Output the (x, y) coordinate of the center of the cell containing the given text.  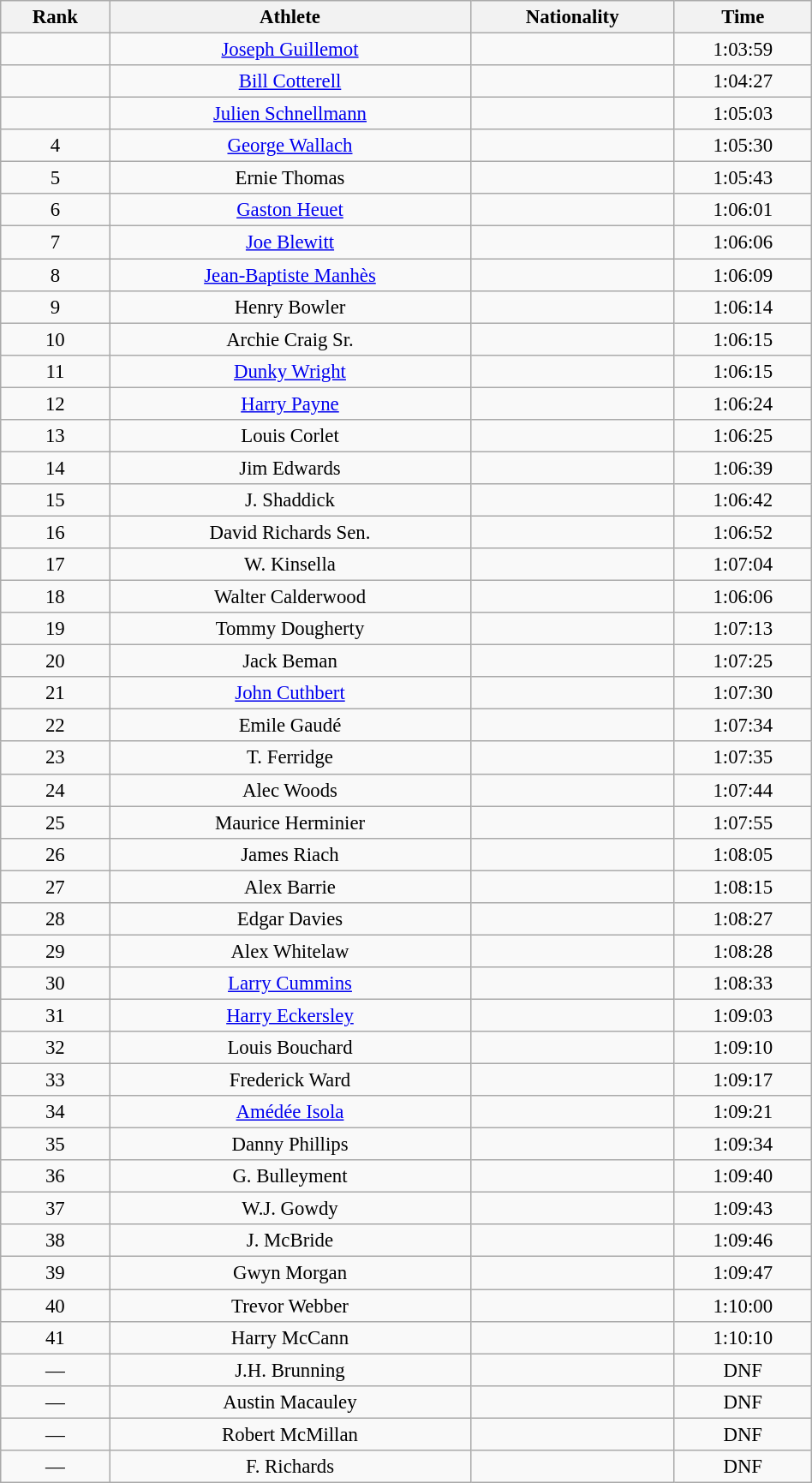
21 (55, 693)
19 (55, 629)
10 (55, 339)
Maurice Herminier (290, 822)
31 (55, 1015)
41 (55, 1337)
W.J. Gowdy (290, 1209)
W. Kinsella (290, 565)
George Wallach (290, 146)
Athlete (290, 17)
Jack Beman (290, 661)
24 (55, 790)
34 (55, 1112)
Danny Phillips (290, 1145)
Robert McMillan (290, 1434)
1:03:59 (743, 50)
Nationality (572, 17)
F. Richards (290, 1467)
17 (55, 565)
Edgar Davies (290, 919)
Gaston Heuet (290, 210)
38 (55, 1241)
15 (55, 500)
J.H. Brunning (290, 1370)
Harry Payne (290, 404)
T. Ferridge (290, 758)
John Cuthbert (290, 693)
1:08:33 (743, 984)
1:09:03 (743, 1015)
22 (55, 726)
36 (55, 1176)
Alex Barrie (290, 887)
David Richards Sen. (290, 532)
J. McBride (290, 1241)
Gwyn Morgan (290, 1273)
29 (55, 951)
28 (55, 919)
1:07:55 (743, 822)
5 (55, 178)
20 (55, 661)
1:06:09 (743, 275)
Louis Bouchard (290, 1048)
James Riach (290, 854)
11 (55, 371)
8 (55, 275)
1:06:24 (743, 404)
Harry McCann (290, 1337)
1:06:01 (743, 210)
1:07:13 (743, 629)
1:07:25 (743, 661)
Emile Gaudé (290, 726)
26 (55, 854)
1:06:14 (743, 307)
1:05:43 (743, 178)
Walter Calderwood (290, 597)
Austin Macauley (290, 1402)
35 (55, 1145)
1:07:04 (743, 565)
Julien Schnellmann (290, 114)
7 (55, 242)
9 (55, 307)
40 (55, 1306)
Trevor Webber (290, 1306)
1:10:00 (743, 1306)
1:09:10 (743, 1048)
J. Shaddick (290, 500)
1:09:46 (743, 1241)
1:08:27 (743, 919)
Frederick Ward (290, 1080)
Rank (55, 17)
Tommy Dougherty (290, 629)
18 (55, 597)
G. Bulleyment (290, 1176)
27 (55, 887)
1:06:52 (743, 532)
1:09:40 (743, 1176)
25 (55, 822)
1:06:42 (743, 500)
Jim Edwards (290, 468)
Larry Cummins (290, 984)
1:09:43 (743, 1209)
37 (55, 1209)
Amédée Isola (290, 1112)
6 (55, 210)
1:10:10 (743, 1337)
23 (55, 758)
1:05:03 (743, 114)
Time (743, 17)
1:04:27 (743, 81)
Louis Corlet (290, 436)
Joseph Guillemot (290, 50)
12 (55, 404)
4 (55, 146)
Archie Craig Sr. (290, 339)
13 (55, 436)
1:06:39 (743, 468)
33 (55, 1080)
39 (55, 1273)
16 (55, 532)
Alex Whitelaw (290, 951)
Henry Bowler (290, 307)
1:07:44 (743, 790)
Joe Blewitt (290, 242)
1:09:34 (743, 1145)
Harry Eckersley (290, 1015)
1:07:35 (743, 758)
14 (55, 468)
1:08:05 (743, 854)
32 (55, 1048)
1:09:47 (743, 1273)
1:05:30 (743, 146)
1:06:25 (743, 436)
1:08:15 (743, 887)
30 (55, 984)
Dunky Wright (290, 371)
Jean-Baptiste Manhès (290, 275)
Ernie Thomas (290, 178)
1:07:30 (743, 693)
Bill Cotterell (290, 81)
1:07:34 (743, 726)
Alec Woods (290, 790)
1:08:28 (743, 951)
1:09:17 (743, 1080)
1:09:21 (743, 1112)
